Provide the (X, Y) coordinate of the cell's center where the given text is located.  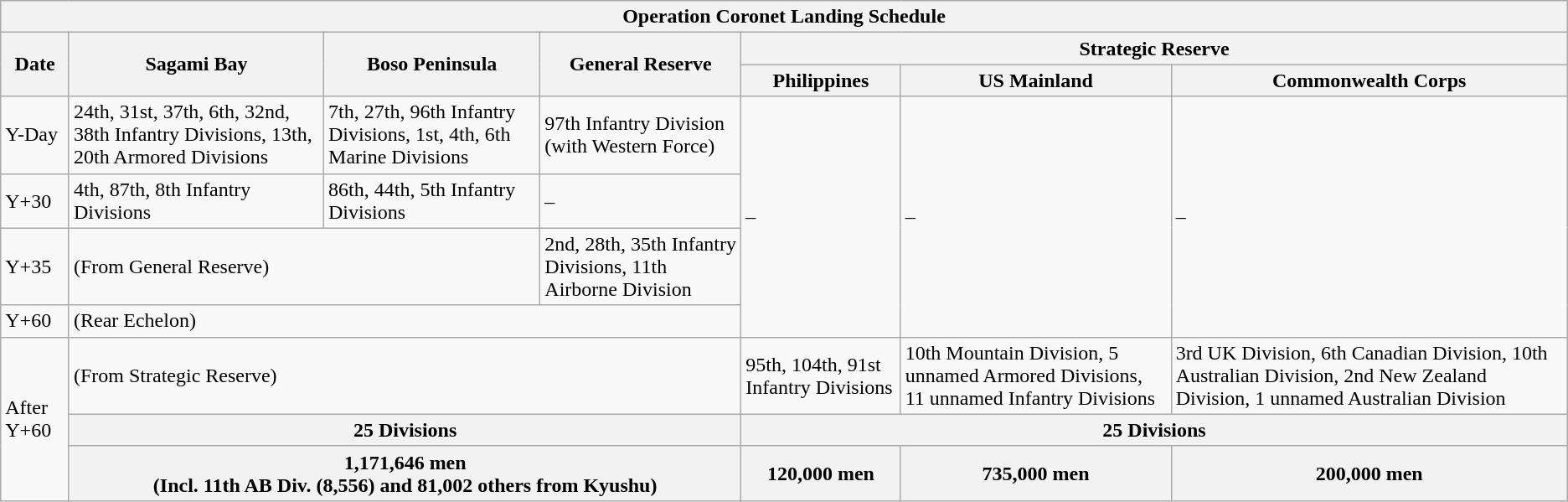
US Mainland (1035, 80)
(Rear Echelon) (405, 321)
(From General Reserve) (304, 267)
86th, 44th, 5th Infantry Divisions (432, 201)
Philippines (821, 80)
Y+35 (35, 267)
24th, 31st, 37th, 6th, 32nd, 38th Infantry Divisions, 13th, 20th Armored Divisions (196, 135)
Boso Peninsula (432, 65)
7th, 27th, 96th Infantry Divisions, 1st, 4th, 6th Marine Divisions (432, 135)
Date (35, 65)
General Reserve (641, 65)
4th, 87th, 8th Infantry Divisions (196, 201)
120,000 men (821, 473)
After Y+60 (35, 419)
95th, 104th, 91st Infantry Divisions (821, 375)
97th Infantry Division (with Western Force) (641, 135)
2nd, 28th, 35th Infantry Divisions, 11th Airborne Division (641, 267)
3rd UK Division, 6th Canadian Division, 10th Australian Division, 2nd New Zealand Division, 1 unnamed Australian Division (1369, 375)
Sagami Bay (196, 65)
Commonwealth Corps (1369, 80)
Strategic Reserve (1154, 49)
Y+60 (35, 321)
Y+30 (35, 201)
Operation Coronet Landing Schedule (784, 17)
1,171,646 men(Incl. 11th AB Div. (8,556) and 81,002 others from Kyushu) (405, 473)
200,000 men (1369, 473)
735,000 men (1035, 473)
10th Mountain Division, 5 unnamed Armored Divisions, 11 unnamed Infantry Divisions (1035, 375)
(From Strategic Reserve) (405, 375)
Y-Day (35, 135)
